Output the (x, y) coordinate of the center of the cell containing the given text.  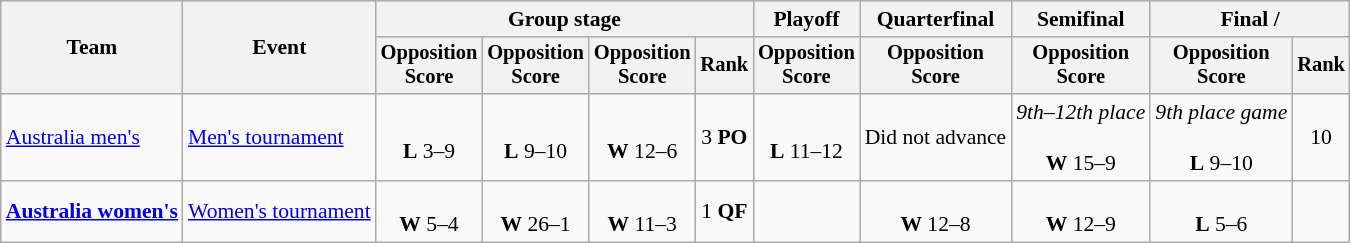
Australia men's (92, 138)
3 PO (724, 138)
1 QF (724, 212)
Playoff (806, 19)
9th place gameL 9–10 (1221, 138)
Did not advance (936, 138)
Women's tournament (280, 212)
W 5–4 (430, 212)
Quarterfinal (936, 19)
9th–12th placeW 15–9 (1080, 138)
L 3–9 (430, 138)
W 26–1 (536, 212)
W 11–3 (642, 212)
L 9–10 (536, 138)
Team (92, 48)
W 12–8 (936, 212)
W 12–6 (642, 138)
Event (280, 48)
Men's tournament (280, 138)
Final / (1250, 19)
Semifinal (1080, 19)
Group stage (564, 19)
L 5–6 (1221, 212)
W 12–9 (1080, 212)
L 11–12 (806, 138)
10 (1321, 138)
Australia women's (92, 212)
